Pinpoint the cell where the given text exists, returning its (x, y) midpoint coordinate. 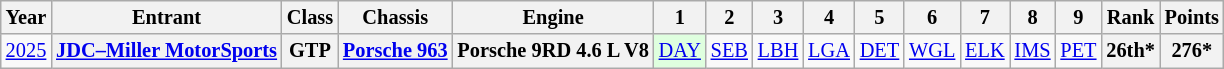
LBH (778, 51)
DAY (680, 51)
6 (932, 17)
Porsche 9RD 4.6 L V8 (552, 51)
Engine (552, 17)
WGL (932, 51)
Chassis (395, 17)
GTP (310, 51)
Class (310, 17)
26th* (1130, 51)
Rank (1130, 17)
LGA (829, 51)
7 (984, 17)
DET (880, 51)
5 (880, 17)
Year (26, 17)
Porsche 963 (395, 51)
4 (829, 17)
SEB (730, 51)
2025 (26, 51)
Points (1192, 17)
ELK (984, 51)
2 (730, 17)
276* (1192, 51)
Entrant (166, 17)
IMS (1033, 51)
9 (1078, 17)
3 (778, 17)
8 (1033, 17)
PET (1078, 51)
1 (680, 17)
JDC–Miller MotorSports (166, 51)
